Identify which cell holds the provided text, then report its [X, Y] central coordinate. 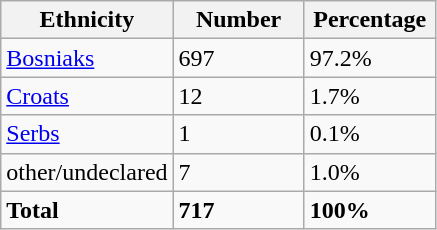
Percentage [370, 20]
97.2% [370, 58]
697 [238, 58]
1.7% [370, 96]
Bosniaks [87, 58]
100% [370, 210]
1.0% [370, 172]
717 [238, 210]
Croats [87, 96]
1 [238, 134]
0.1% [370, 134]
Ethnicity [87, 20]
Number [238, 20]
7 [238, 172]
Serbs [87, 134]
other/undeclared [87, 172]
12 [238, 96]
Total [87, 210]
